For the text-containing cell, return its midpoint in (X, Y) coordinate format. 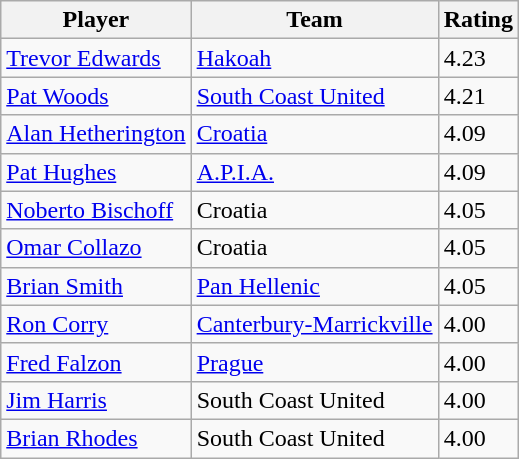
Canterbury-Marrickville (314, 324)
Pan Hellenic (314, 286)
Prague (314, 362)
A.P.I.A. (314, 172)
Brian Smith (96, 286)
Omar Collazo (96, 248)
Ron Corry (96, 324)
Pat Hughes (96, 172)
4.21 (478, 96)
Player (96, 20)
Fred Falzon (96, 362)
Jim Harris (96, 400)
Team (314, 20)
Trevor Edwards (96, 58)
Alan Hetherington (96, 134)
Brian Rhodes (96, 438)
Rating (478, 20)
Hakoah (314, 58)
Noberto Bischoff (96, 210)
Pat Woods (96, 96)
4.23 (478, 58)
